Capture the cell that displays the provided text and extract its [X, Y] central coordinate. 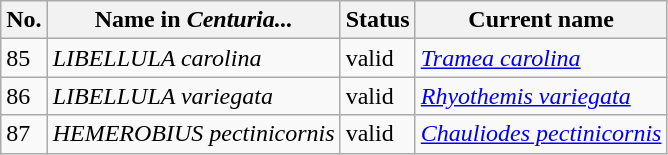
LIBELLULA variegata [194, 96]
LIBELLULA carolina [194, 58]
Status [378, 20]
Tramea carolina [541, 58]
HEMEROBIUS pectinicornis [194, 134]
87 [24, 134]
Current name [541, 20]
85 [24, 58]
Rhyothemis variegata [541, 96]
86 [24, 96]
Chauliodes pectinicornis [541, 134]
Name in Centuria... [194, 20]
No. [24, 20]
